Pinpoint the cell where the given text exists, returning its [X, Y] midpoint coordinate. 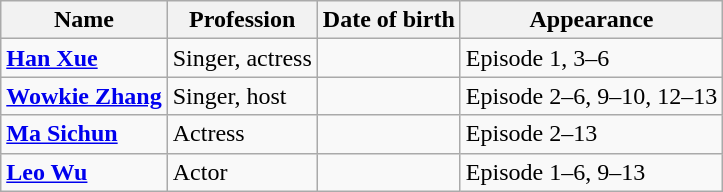
Date of birth [388, 20]
Episode 2–13 [591, 134]
Episode 1–6, 9–13 [591, 172]
Leo Wu [84, 172]
Actor [242, 172]
Name [84, 20]
Profession [242, 20]
Wowkie Zhang [84, 96]
Episode 2–6, 9–10, 12–13 [591, 96]
Singer, actress [242, 58]
Han Xue [84, 58]
Ma Sichun [84, 134]
Episode 1, 3–6 [591, 58]
Singer, host [242, 96]
Appearance [591, 20]
Actress [242, 134]
